Provide the [x, y] coordinate of the cell's center where the given text is located.  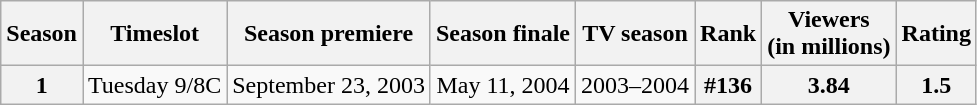
#136 [728, 85]
September 23, 2003 [329, 85]
3.84 [829, 85]
Rank [728, 34]
Season [42, 34]
Viewers(in millions) [829, 34]
Timeslot [154, 34]
1 [42, 85]
Tuesday 9/8C [154, 85]
Season premiere [329, 34]
TV season [634, 34]
1.5 [936, 85]
2003–2004 [634, 85]
Rating [936, 34]
Season finale [502, 34]
May 11, 2004 [502, 85]
